Locate the cell with the specified text and output its [x, y] center coordinate. 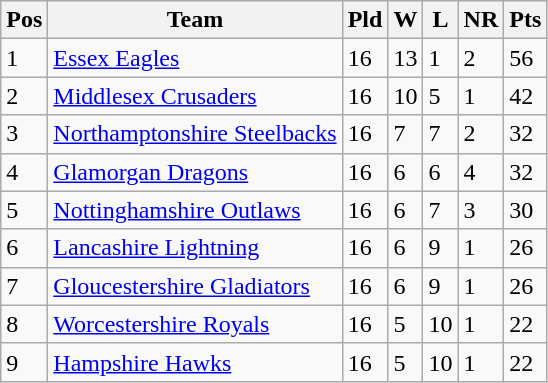
Middlesex Crusaders [195, 96]
W [406, 20]
Lancashire Lightning [195, 248]
Team [195, 20]
L [440, 20]
Northamptonshire Steelbacks [195, 134]
42 [526, 96]
Pts [526, 20]
Pld [365, 20]
8 [24, 324]
Essex Eagles [195, 58]
Hampshire Hawks [195, 362]
Glamorgan Dragons [195, 172]
Worcestershire Royals [195, 324]
Gloucestershire Gladiators [195, 286]
Pos [24, 20]
NR [481, 20]
30 [526, 210]
13 [406, 58]
Nottinghamshire Outlaws [195, 210]
56 [526, 58]
